Capture the cell that displays the provided text and extract its (X, Y) central coordinate. 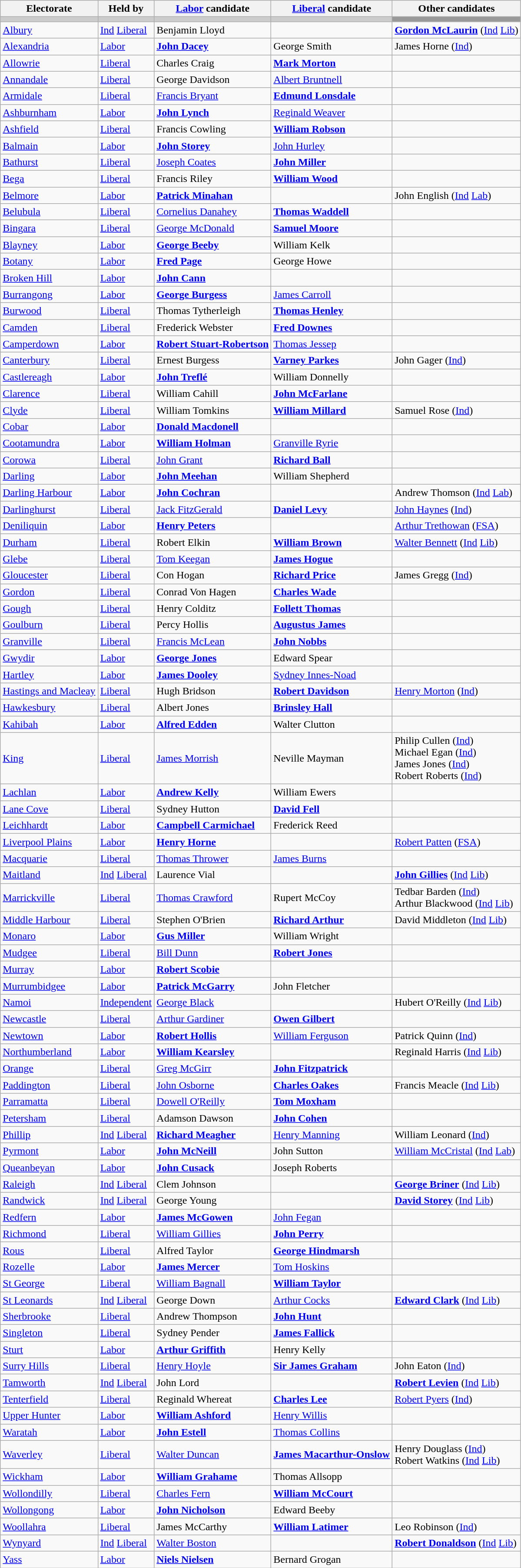
James Carroll (332, 294)
Wollondilly (49, 1493)
George Burgess (213, 294)
William Kearsley (213, 1052)
William Brown (332, 542)
St Leonards (49, 1300)
Wynyard (49, 1543)
Arthur Gardiner (213, 1019)
Woollahra (49, 1526)
Waratah (49, 1432)
Burrangong (49, 294)
Benjamin Lloyd (213, 30)
Arthur Trethowan (FSA) (457, 526)
Cootamundra (49, 443)
Varney Parkes (332, 360)
Henry Hoyle (213, 1366)
Leo Robinson (Ind) (457, 1526)
Rozelle (49, 1267)
Rous (49, 1250)
Henry Horne (213, 842)
Donald Macdonell (213, 426)
Parramatta (49, 1102)
Liberal candidate (332, 9)
Walter Bennett (Ind Lib) (457, 542)
Charles Craig (213, 63)
Wollongong (49, 1510)
Edmund Lonsdale (332, 96)
George Hindmarsh (332, 1250)
Robert Hollis (213, 1036)
John Fegan (332, 1217)
Reginald Whereat (213, 1399)
William McCristal (Ind Lab) (457, 1151)
Albury (49, 30)
Edward Spear (332, 658)
Sherbrooke (49, 1317)
Phillip (49, 1135)
Tenterfield (49, 1399)
Electorate (49, 9)
Tedbar Barden (Ind) Arthur Blackwood (Ind Lib) (457, 897)
John Cohen (332, 1118)
Allowrie (49, 63)
John Sutton (332, 1151)
Corowa (49, 460)
James Horne (Ind) (457, 46)
Labor candidate (213, 9)
Mark Morton (332, 63)
William McCourt (332, 1493)
Thomas Waddell (332, 212)
Robert Donaldson (Ind Lib) (457, 1543)
William Taylor (332, 1283)
Con Hogan (213, 575)
Cornelius Danahey (213, 212)
Botany (49, 261)
George Howe (332, 261)
John Cusack (213, 1168)
John Eaton (Ind) (457, 1366)
John Haynes (Ind) (457, 509)
John Hunt (332, 1317)
William Tomkins (213, 410)
John Hurley (332, 145)
Richmond (49, 1234)
James Mercer (213, 1267)
Marrickville (49, 897)
Gloucester (49, 575)
Robert Pyers (Ind) (457, 1399)
James Dooley (213, 674)
Francis Cowling (213, 129)
George McDonald (213, 228)
Henry Kelly (332, 1350)
Richard Price (332, 575)
Arthur Cocks (332, 1300)
John Grant (213, 460)
James Macarthur-Onslow (332, 1455)
William Millard (332, 410)
Sydney Innes-Noad (332, 674)
Annandale (49, 79)
Orange (49, 1069)
Gwydir (49, 658)
David Storey (Ind Lib) (457, 1201)
Paddington (49, 1085)
Augustus James (332, 625)
Fred Page (213, 261)
Armidale (49, 96)
Gordon McLaurin (Ind Lib) (457, 30)
George Down (213, 1300)
Owen Gilbert (332, 1019)
William Robson (332, 129)
George Black (213, 1002)
Darling Harbour (49, 493)
William Wright (332, 936)
Lachlan (49, 792)
Francis Riley (213, 178)
Thomas Collins (332, 1432)
Frederick Webster (213, 327)
John Nobbs (332, 641)
Hubert O'Reilly (Ind Lib) (457, 1002)
Joseph Coates (213, 162)
John Cochran (213, 493)
Darling (49, 476)
Thomas Tytherleigh (213, 311)
Edward Beeby (332, 1510)
Alfred Taylor (213, 1250)
Andrew Thomson (Ind Lab) (457, 493)
Albert Jones (213, 707)
Niels Nielsen (213, 1559)
Richard Arthur (332, 920)
Thomas Henley (332, 311)
Upper Hunter (49, 1416)
Albert Bruntnell (332, 79)
George Smith (332, 46)
Henry Colditz (213, 608)
Conrad Von Hagen (213, 592)
William Ashford (213, 1416)
Sturt (49, 1350)
Other candidates (457, 9)
James Burns (332, 858)
Gough (49, 608)
Thomas Jessep (332, 344)
David Middleton (Ind Lib) (457, 920)
William Leonard (Ind) (457, 1135)
Francis Meacle (Ind Lib) (457, 1085)
Alfred Edden (213, 724)
Joseph Roberts (332, 1168)
Canterbury (49, 360)
Alexandria (49, 46)
Maitland (49, 875)
George Young (213, 1201)
William Holman (213, 443)
John Dacey (213, 46)
William Kelk (332, 245)
Macquarie (49, 858)
William Ferguson (332, 1036)
Raleigh (49, 1184)
Robert Elkin (213, 542)
Clyde (49, 410)
John Gillies (Ind Lib) (457, 875)
John Lord (213, 1383)
Belubula (49, 212)
James Morrish (213, 758)
Walter Duncan (213, 1455)
William Cahill (213, 393)
Robert Patten (FSA) (457, 842)
Henry Willis (332, 1416)
Walter Clutton (332, 724)
Sir James Graham (332, 1366)
Laurence Vial (213, 875)
Walter Boston (213, 1543)
Northumberland (49, 1052)
Bill Dunn (213, 953)
John Miller (332, 162)
Neville Mayman (332, 758)
Henry Douglass (Ind) Robert Watkins (Ind Lib) (457, 1455)
John Osborne (213, 1085)
Deniliquin (49, 526)
Andrew Thompson (213, 1317)
Robert Jones (332, 953)
Stephen O'Brien (213, 920)
Thomas Allsopp (332, 1477)
Follett Thomas (332, 608)
Mudgee (49, 953)
James Hogue (332, 559)
Monaro (49, 936)
King (49, 758)
Bingara (49, 228)
Charles Lee (332, 1399)
Francis McLean (213, 641)
John McNeill (213, 1151)
Clarence (49, 393)
John Fitzpatrick (332, 1069)
Queanbeyan (49, 1168)
James McGowen (213, 1217)
Ernest Burgess (213, 360)
Singleton (49, 1333)
Gordon (49, 592)
Murray (49, 969)
John Perry (332, 1234)
Samuel Moore (332, 228)
Edward Clark (Ind Lib) (457, 1300)
John Nicholson (213, 1510)
Charles Oakes (332, 1085)
Sydney Pender (213, 1333)
John Estell (213, 1432)
St George (49, 1283)
Patrick McGarry (213, 986)
Lane Cove (49, 809)
George Briner (Ind Lib) (457, 1184)
John Storey (213, 145)
Newcastle (49, 1019)
David Fell (332, 809)
James Gregg (Ind) (457, 575)
Tom Moxham (332, 1102)
John Cann (213, 278)
Middle Harbour (49, 920)
Daniel Levy (332, 509)
Ashfield (49, 129)
Camden (49, 327)
Hartley (49, 674)
Blayney (49, 245)
Burwood (49, 311)
Rupert McCoy (332, 897)
William Ewers (332, 792)
Independent (126, 1002)
Castlereagh (49, 377)
Adamson Dawson (213, 1118)
Balmain (49, 145)
Camperdown (49, 344)
Pyrmont (49, 1151)
Reginald Weaver (332, 112)
James McCarthy (213, 1526)
Brinsley Hall (332, 707)
Cobar (49, 426)
William Donnelly (332, 377)
Ashburnham (49, 112)
Goulburn (49, 625)
Bega (49, 178)
George Davidson (213, 79)
Randwick (49, 1201)
John McFarlane (332, 393)
Liverpool Plains (49, 842)
Richard Ball (332, 460)
Redfern (49, 1217)
William Latimer (332, 1526)
Newtown (49, 1036)
John Meehan (213, 476)
Henry Peters (213, 526)
Charles Wade (332, 592)
Hastings and Macleay (49, 691)
Andrew Kelly (213, 792)
Clem Johnson (213, 1184)
Thomas Thrower (213, 858)
William Grahame (213, 1477)
Durham (49, 542)
Jack FitzGerald (213, 509)
Dowell O'Reilly (213, 1102)
Robert Scobie (213, 969)
Thomas Crawford (213, 897)
Tom Hoskins (332, 1267)
Namoi (49, 1002)
Broken Hill (49, 278)
Henry Manning (332, 1135)
Frederick Reed (332, 825)
Bathurst (49, 162)
Philip Cullen (Ind) Michael Egan (Ind) James Jones (Ind) Robert Roberts (Ind) (457, 758)
Surry Hills (49, 1366)
Greg McGirr (213, 1069)
Petersham (49, 1118)
Samuel Rose (Ind) (457, 410)
John Lynch (213, 112)
Gus Miller (213, 936)
John Fletcher (332, 986)
Bernard Grogan (332, 1559)
Fred Downes (332, 327)
William Bagnall (213, 1283)
Percy Hollis (213, 625)
Francis Bryant (213, 96)
Henry Morton (Ind) (457, 691)
Robert Davidson (332, 691)
Held by (126, 9)
John Treflé (213, 377)
Patrick Quinn (Ind) (457, 1036)
Sydney Hutton (213, 809)
Richard Meagher (213, 1135)
Robert Levien (Ind Lib) (457, 1383)
Murrumbidgee (49, 986)
Tamworth (49, 1383)
Granville Ryrie (332, 443)
Hawkesbury (49, 707)
James Fallick (332, 1333)
Leichhardt (49, 825)
Patrick Minahan (213, 195)
Belmore (49, 195)
George Beeby (213, 245)
John English (Ind Lab) (457, 195)
Arthur Griffith (213, 1350)
Charles Fern (213, 1493)
Kahibah (49, 724)
George Jones (213, 658)
Tom Keegan (213, 559)
Waverley (49, 1455)
Reginald Harris (Ind Lib) (457, 1052)
William Wood (332, 178)
Hugh Bridson (213, 691)
Glebe (49, 559)
William Gillies (213, 1234)
John Gager (Ind) (457, 360)
Darlinghurst (49, 509)
Yass (49, 1559)
Granville (49, 641)
Campbell Carmichael (213, 825)
Robert Stuart-Robertson (213, 344)
Wickham (49, 1477)
William Shepherd (332, 476)
